Extract the [x, y] coordinate from the center of the cell holding the provided text.  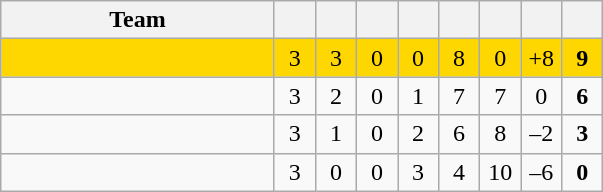
–2 [542, 134]
–6 [542, 172]
+8 [542, 58]
Team [138, 20]
10 [500, 172]
4 [460, 172]
9 [582, 58]
